Extract the (x, y) coordinate from the center of the cell holding the provided text.  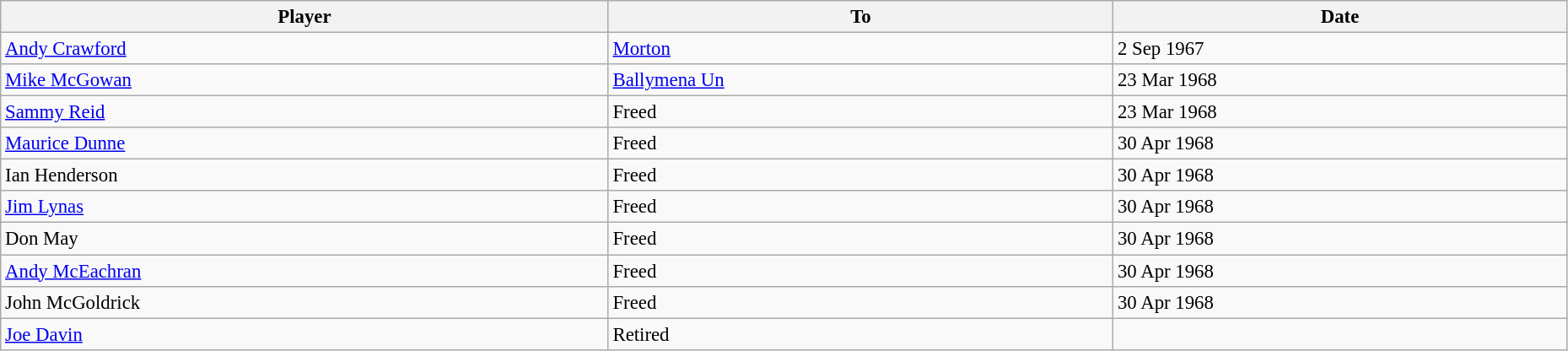
Joe Davin (304, 334)
Don May (304, 239)
Maurice Dunne (304, 143)
To (860, 17)
Ballymena Un (860, 80)
Andy McEachran (304, 271)
Ian Henderson (304, 175)
Player (304, 17)
Retired (860, 334)
John McGoldrick (304, 302)
Morton (860, 49)
Jim Lynas (304, 207)
Mike McGowan (304, 80)
Date (1340, 17)
2 Sep 1967 (1340, 49)
Andy Crawford (304, 49)
Sammy Reid (304, 112)
